Determine the [X, Y] coordinate at the center of the cell enclosing the given text.  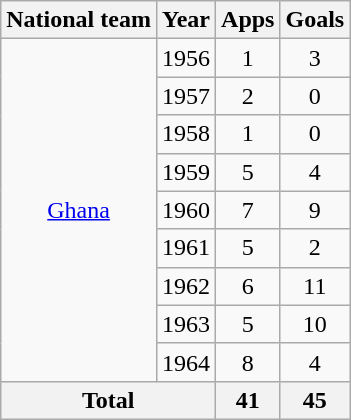
6 [248, 286]
1960 [186, 210]
3 [315, 58]
1958 [186, 134]
9 [315, 210]
1962 [186, 286]
Ghana [79, 210]
1964 [186, 362]
1956 [186, 58]
Apps [248, 20]
45 [315, 400]
Total [108, 400]
National team [79, 20]
8 [248, 362]
7 [248, 210]
Year [186, 20]
1959 [186, 172]
11 [315, 286]
1961 [186, 248]
Goals [315, 20]
1957 [186, 96]
1963 [186, 324]
10 [315, 324]
41 [248, 400]
